For the text-containing cell, return its midpoint in [X, Y] coordinate format. 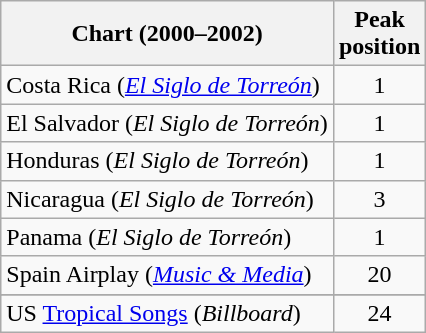
US Tropical Songs (Billboard) [168, 313]
El Salvador (El Siglo de Torreón) [168, 123]
Spain Airplay (Music & Media) [168, 275]
Nicaragua (El Siglo de Torreón) [168, 199]
Honduras (El Siglo de Torreón) [168, 161]
Panama (El Siglo de Torreón) [168, 237]
Chart (2000–2002) [168, 34]
Costa Rica (El Siglo de Torreón) [168, 85]
3 [379, 199]
20 [379, 275]
Peakposition [379, 34]
24 [379, 313]
